Search for the cell housing the specified text and yield its [x, y] center coordinate. 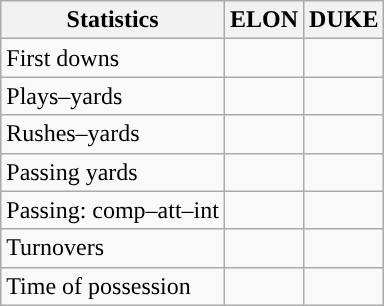
Plays–yards [113, 96]
Passing yards [113, 172]
ELON [264, 20]
First downs [113, 58]
Passing: comp–att–int [113, 210]
Rushes–yards [113, 134]
Time of possession [113, 286]
Turnovers [113, 248]
Statistics [113, 20]
DUKE [344, 20]
